Return (x, y) of the center of cell containing provided text 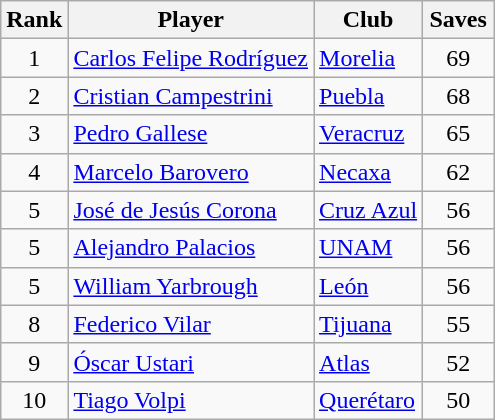
Tiago Volpi (191, 400)
10 (34, 400)
68 (458, 96)
José de Jesús Corona (191, 210)
9 (34, 362)
69 (458, 58)
Club (368, 20)
2 (34, 96)
William Yarbrough (191, 286)
Pedro Gallese (191, 134)
Marcelo Barovero (191, 172)
Necaxa (368, 172)
65 (458, 134)
Carlos Felipe Rodríguez (191, 58)
UNAM (368, 248)
52 (458, 362)
8 (34, 324)
Atlas (368, 362)
Cristian Campestrini (191, 96)
50 (458, 400)
Player (191, 20)
Alejandro Palacios (191, 248)
Óscar Ustari (191, 362)
Saves (458, 20)
Veracruz (368, 134)
55 (458, 324)
1 (34, 58)
Puebla (368, 96)
3 (34, 134)
Tijuana (368, 324)
Morelia (368, 58)
4 (34, 172)
Cruz Azul (368, 210)
León (368, 286)
Querétaro (368, 400)
Rank (34, 20)
62 (458, 172)
Federico Vilar (191, 324)
